Output the (X, Y) coordinate of the center of the cell containing the given text.  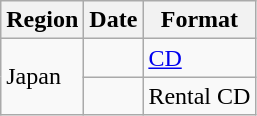
Region (42, 20)
CD (200, 58)
Date (114, 20)
Rental CD (200, 96)
Format (200, 20)
Japan (42, 77)
